Find where the given text appears and provide that cell's center as [x, y] coordinate. 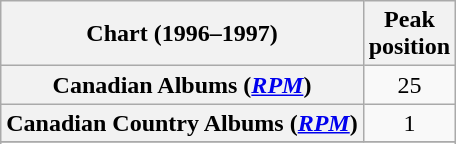
Canadian Albums (RPM) [182, 85]
25 [409, 85]
Canadian Country Albums (RPM) [182, 123]
1 [409, 123]
Peakposition [409, 34]
Chart (1996–1997) [182, 34]
